From the cell containing the given text, extract its center point as [x, y] coordinate. 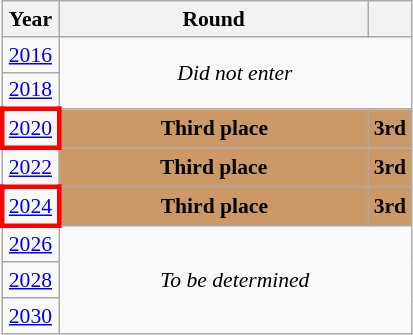
2022 [30, 168]
2024 [30, 206]
Round [214, 19]
2028 [30, 281]
2030 [30, 316]
To be determined [236, 279]
2018 [30, 90]
2016 [30, 55]
2020 [30, 130]
Did not enter [236, 74]
Year [30, 19]
2026 [30, 244]
